Pinpoint the cell where the given text exists, returning its (x, y) midpoint coordinate. 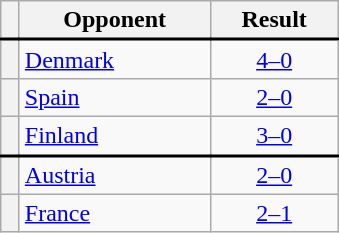
Opponent (114, 20)
France (114, 213)
2–1 (274, 213)
Finland (114, 136)
Result (274, 20)
Austria (114, 174)
Spain (114, 97)
Denmark (114, 60)
3–0 (274, 136)
4–0 (274, 60)
